From the cell containing the given text, extract its center point as [x, y] coordinate. 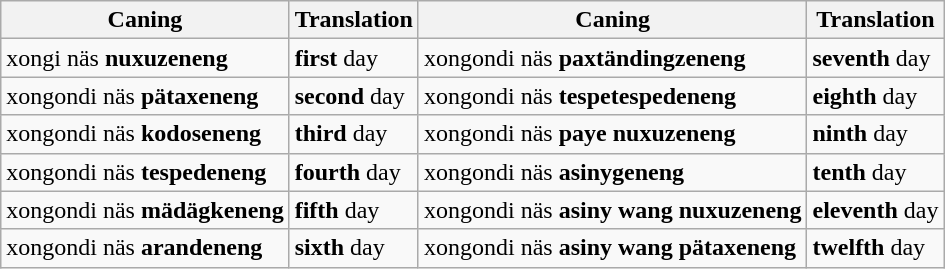
twelfth day [876, 248]
third day [354, 134]
xongondi näs asinygeneng [612, 172]
xongondi näs asiny wang nuxuzeneng [612, 210]
xongondi näs paxtändingzeneng [612, 58]
eleventh day [876, 210]
tenth day [876, 172]
eighth day [876, 96]
xongondi näs mädägkeneng [145, 210]
xongondi näs pätaxeneng [145, 96]
xongondi näs arandeneng [145, 248]
xongondi näs asiny wang pätaxeneng [612, 248]
xongondi näs tespetespedeneng [612, 96]
seventh day [876, 58]
xongondi näs paye nuxuzeneng [612, 134]
ninth day [876, 134]
xongondi näs tespedeneng [145, 172]
second day [354, 96]
fifth day [354, 210]
fourth day [354, 172]
first day [354, 58]
xongi näs nuxuzeneng [145, 58]
xongondi näs kodoseneng [145, 134]
sixth day [354, 248]
